Pinpoint the cell where the given text exists, returning its (X, Y) midpoint coordinate. 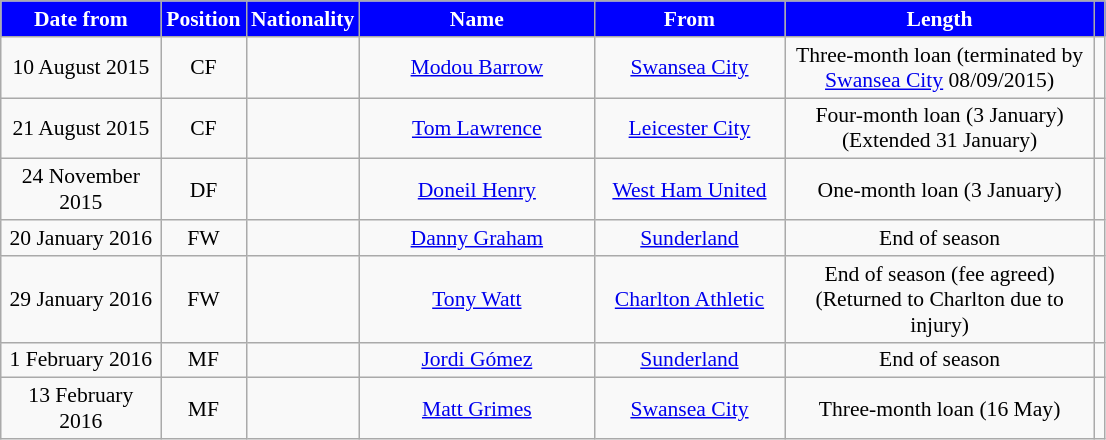
DF (204, 190)
End of season (fee agreed)(Returned to Charlton due to injury) (940, 300)
13 February 2016 (81, 408)
24 November 2015 (81, 190)
Modou Barrow (476, 68)
Tom Lawrence (476, 128)
29 January 2016 (81, 300)
Three-month loan (terminated by Swansea City 08/09/2015) (940, 68)
Four-month loan (3 January) (Extended 31 January) (940, 128)
Position (204, 19)
Nationality (302, 19)
Danny Graham (476, 238)
1 February 2016 (81, 360)
From (689, 19)
Date from (81, 19)
21 August 2015 (81, 128)
Charlton Athletic (689, 300)
One-month loan (3 January) (940, 190)
West Ham United (689, 190)
Jordi Gómez (476, 360)
20 January 2016 (81, 238)
Tony Watt (476, 300)
Doneil Henry (476, 190)
10 August 2015 (81, 68)
Leicester City (689, 128)
Three-month loan (16 May) (940, 408)
Name (476, 19)
Length (940, 19)
Matt Grimes (476, 408)
